Capture the cell that displays the provided text and extract its [x, y] central coordinate. 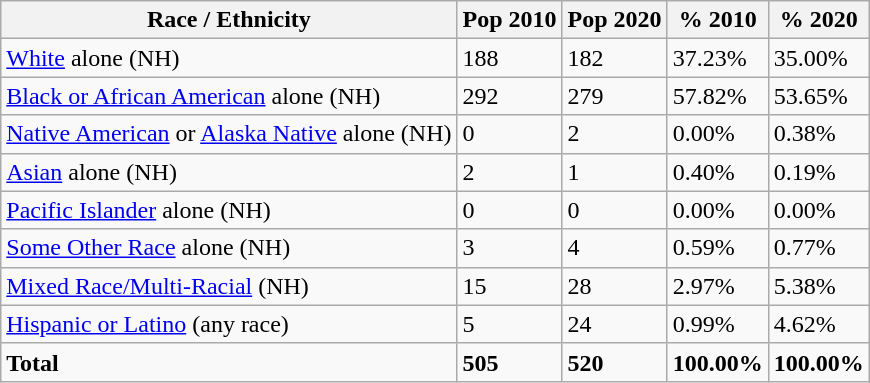
Pop 2010 [510, 20]
Total [229, 362]
279 [614, 96]
5.38% [818, 286]
4.62% [818, 324]
37.23% [718, 58]
0.99% [718, 324]
Pacific Islander alone (NH) [229, 210]
0.77% [818, 248]
Hispanic or Latino (any race) [229, 324]
520 [614, 362]
505 [510, 362]
3 [510, 248]
53.65% [818, 96]
28 [614, 286]
15 [510, 286]
57.82% [718, 96]
Some Other Race alone (NH) [229, 248]
White alone (NH) [229, 58]
0.59% [718, 248]
5 [510, 324]
4 [614, 248]
% 2020 [818, 20]
188 [510, 58]
0.19% [818, 172]
Pop 2020 [614, 20]
1 [614, 172]
Race / Ethnicity [229, 20]
Asian alone (NH) [229, 172]
0.40% [718, 172]
2.97% [718, 286]
Black or African American alone (NH) [229, 96]
% 2010 [718, 20]
35.00% [818, 58]
Native American or Alaska Native alone (NH) [229, 134]
182 [614, 58]
0.38% [818, 134]
Mixed Race/Multi-Racial (NH) [229, 286]
24 [614, 324]
292 [510, 96]
